Find where the given text appears and provide that cell's center as (x, y) coordinate. 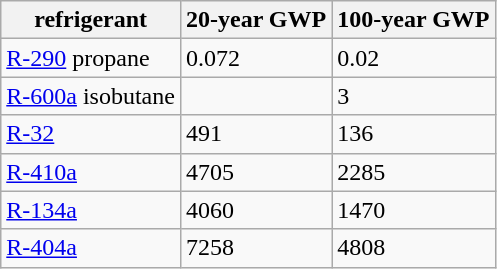
0.02 (414, 58)
refrigerant (91, 20)
0.072 (256, 58)
R-410a (91, 172)
1470 (414, 210)
4705 (256, 172)
R-290 propane (91, 58)
20-year GWP (256, 20)
100-year GWP (414, 20)
2285 (414, 172)
R-134a (91, 210)
7258 (256, 248)
R-600a isobutane (91, 96)
4060 (256, 210)
3 (414, 96)
136 (414, 134)
R-32 (91, 134)
491 (256, 134)
4808 (414, 248)
R-404a (91, 248)
